For the text-containing cell, return its midpoint in [X, Y] coordinate format. 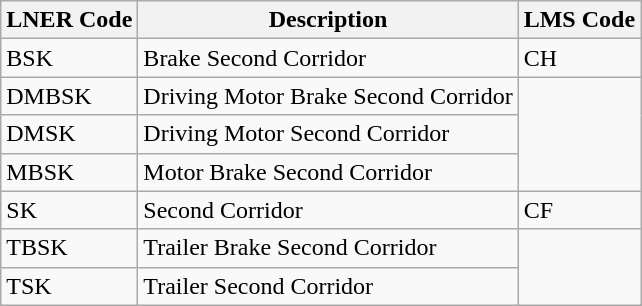
BSK [70, 58]
Description [328, 20]
DMBSK [70, 96]
CH [579, 58]
Second Corridor [328, 210]
DMSK [70, 134]
Driving Motor Brake Second Corridor [328, 96]
Driving Motor Second Corridor [328, 134]
Brake Second Corridor [328, 58]
MBSK [70, 172]
SK [70, 210]
Motor Brake Second Corridor [328, 172]
LNER Code [70, 20]
LMS Code [579, 20]
Trailer Second Corridor [328, 286]
CF [579, 210]
Trailer Brake Second Corridor [328, 248]
TBSK [70, 248]
TSK [70, 286]
